Find where the given text appears and provide that cell's center as [x, y] coordinate. 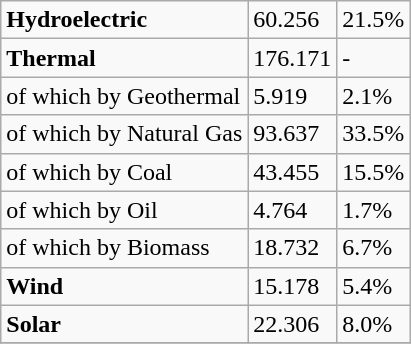
Wind [124, 286]
of which by Oil [124, 210]
8.0% [374, 324]
of which by Geothermal [124, 96]
of which by Biomass [124, 248]
4.764 [292, 210]
1.7% [374, 210]
- [374, 58]
of which by Coal [124, 172]
5.4% [374, 286]
33.5% [374, 134]
176.171 [292, 58]
22.306 [292, 324]
60.256 [292, 20]
6.7% [374, 248]
Thermal [124, 58]
93.637 [292, 134]
15.178 [292, 286]
43.455 [292, 172]
18.732 [292, 248]
21.5% [374, 20]
2.1% [374, 96]
Hydroelectric [124, 20]
Solar [124, 324]
of which by Natural Gas [124, 134]
5.919 [292, 96]
15.5% [374, 172]
